From the cell containing the given text, extract its center point as [X, Y] coordinate. 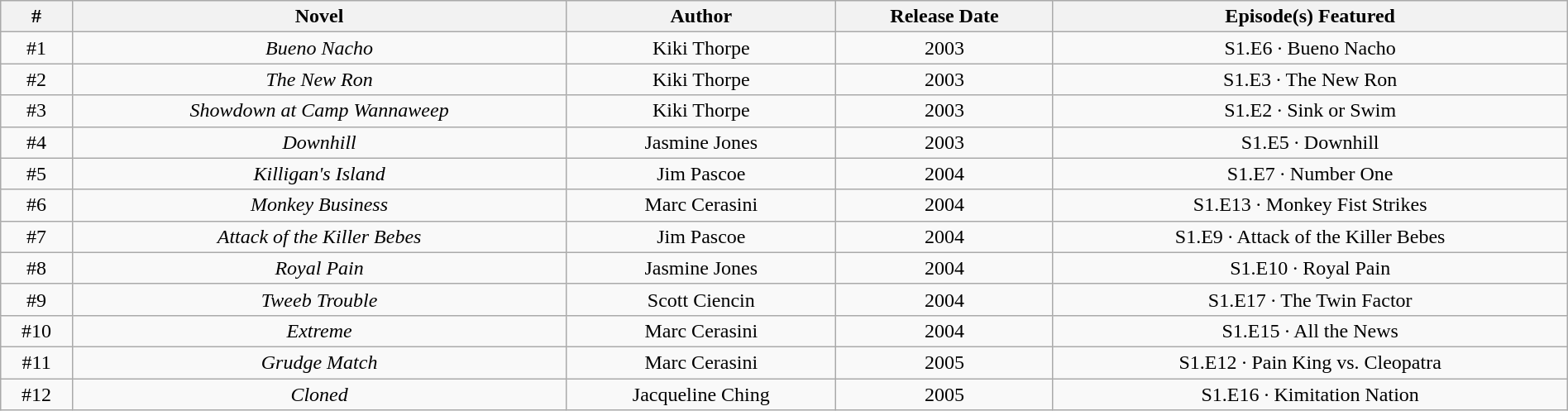
#7 [36, 237]
#10 [36, 331]
Jacqueline Ching [701, 394]
Downhill [319, 142]
S1.E12 ∙ Pain King vs. Cleopatra [1310, 362]
Grudge Match [319, 362]
#12 [36, 394]
S1.E13 ∙ Monkey Fist Strikes [1310, 205]
S1.E6 ∙ Bueno Nacho [1310, 48]
# [36, 17]
S1.E5 ∙ Downhill [1310, 142]
Cloned [319, 394]
Showdown at Camp Wannaweep [319, 111]
S1.E16 ∙ Kimitation Nation [1310, 394]
Episode(s) Featured [1310, 17]
#11 [36, 362]
S1.E2 ∙ Sink or Swim [1310, 111]
Killigan's Island [319, 174]
#8 [36, 268]
Attack of the Killer Bebes [319, 237]
#5 [36, 174]
S1.E7 ∙ Number One [1310, 174]
Monkey Business [319, 205]
Novel [319, 17]
Scott Ciencin [701, 299]
S1.E9 ∙ Attack of the Killer Bebes [1310, 237]
Bueno Nacho [319, 48]
S1.E15 ∙ All the News [1310, 331]
S1.E17 ∙ The Twin Factor [1310, 299]
#3 [36, 111]
S1.E3 ∙ The New Ron [1310, 79]
Author [701, 17]
Extreme [319, 331]
Tweeb Trouble [319, 299]
#2 [36, 79]
#4 [36, 142]
#1 [36, 48]
The New Ron [319, 79]
#6 [36, 205]
#9 [36, 299]
S1.E10 ∙ Royal Pain [1310, 268]
Release Date [944, 17]
Royal Pain [319, 268]
